Identify which cell holds the provided text, then report its [x, y] central coordinate. 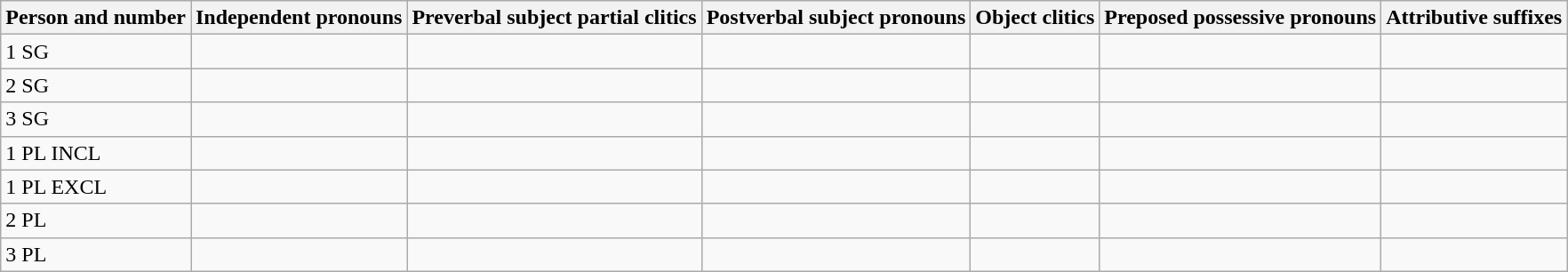
Preverbal subject partial clitics [555, 18]
Attributive suffixes [1474, 18]
1 PL INCL [96, 153]
2 PL [96, 220]
2 SG [96, 85]
3 PL [96, 254]
3 SG [96, 119]
Postverbal subject pronouns [836, 18]
Person and number [96, 18]
Object clitics [1035, 18]
1 SG [96, 52]
Independent pronouns [299, 18]
1 PL EXCL [96, 187]
Preposed possessive pronouns [1241, 18]
